Capture the cell that displays the provided text and extract its (X, Y) central coordinate. 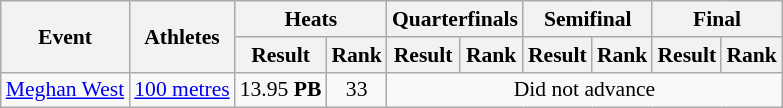
100 metres (182, 90)
Athletes (182, 36)
Semifinal (588, 19)
Heats (311, 19)
Meghan West (66, 90)
13.95 PB (281, 90)
Event (66, 36)
33 (356, 90)
Did not advance (584, 90)
Quarterfinals (455, 19)
Final (716, 19)
